Pinpoint the cell where the given text exists, returning its (x, y) midpoint coordinate. 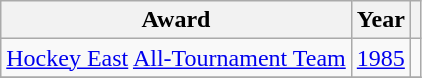
Hockey East All-Tournament Team (176, 58)
Year (380, 20)
Award (176, 20)
1985 (380, 58)
